Scan for the cell matching the given text and deliver its (X, Y) coordinate at center. 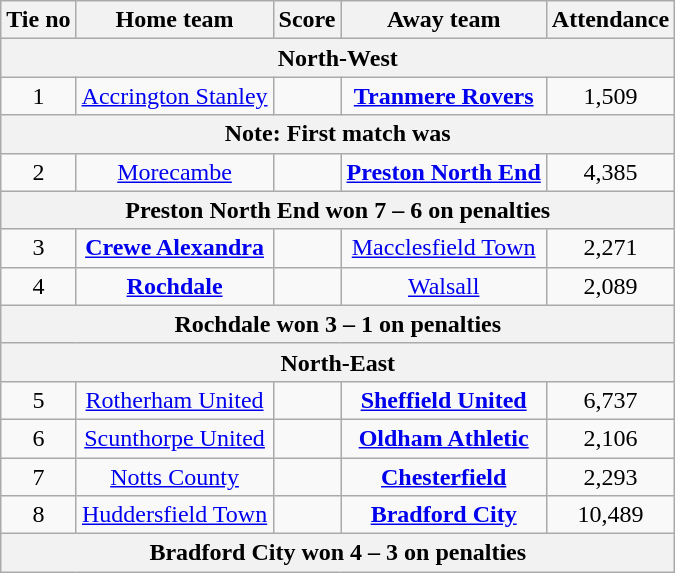
Macclesfield Town (444, 248)
2,271 (610, 248)
Preston North End (444, 172)
6 (38, 438)
4,385 (610, 172)
Score (307, 20)
8 (38, 515)
Attendance (610, 20)
Rotherham United (174, 400)
Notts County (174, 477)
Tie no (38, 20)
2,106 (610, 438)
Crewe Alexandra (174, 248)
1 (38, 96)
4 (38, 286)
Bradford City (444, 515)
2,089 (610, 286)
Accrington Stanley (174, 96)
Morecambe (174, 172)
3 (38, 248)
Note: First match was (338, 134)
5 (38, 400)
Rochdale (174, 286)
10,489 (610, 515)
7 (38, 477)
Home team (174, 20)
2,293 (610, 477)
North-East (338, 362)
Oldham Athletic (444, 438)
Away team (444, 20)
Rochdale won 3 – 1 on penalties (338, 324)
2 (38, 172)
Sheffield United (444, 400)
Tranmere Rovers (444, 96)
North-West (338, 58)
1,509 (610, 96)
Preston North End won 7 – 6 on penalties (338, 210)
Scunthorpe United (174, 438)
Chesterfield (444, 477)
Huddersfield Town (174, 515)
6,737 (610, 400)
Bradford City won 4 – 3 on penalties (338, 553)
Walsall (444, 286)
